Return (X, Y) of the center of cell containing provided text 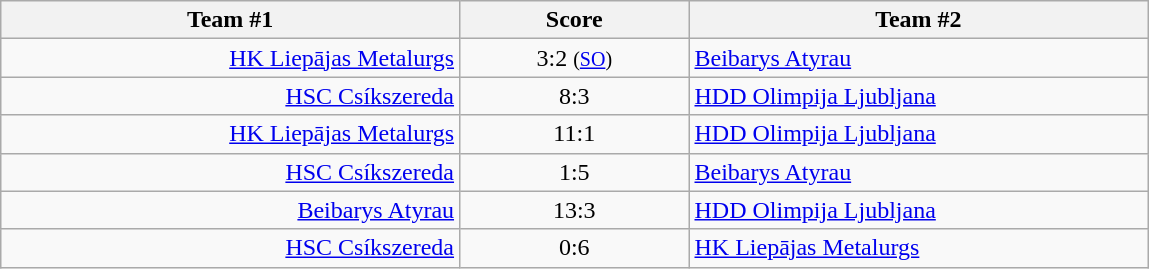
8:3 (574, 96)
13:3 (574, 210)
0:6 (574, 248)
1:5 (574, 172)
3:2 (SO) (574, 58)
Team #1 (230, 20)
11:1 (574, 134)
Team #2 (918, 20)
Score (574, 20)
